Provide the (x, y) coordinate of the cell's center where the given text is located.  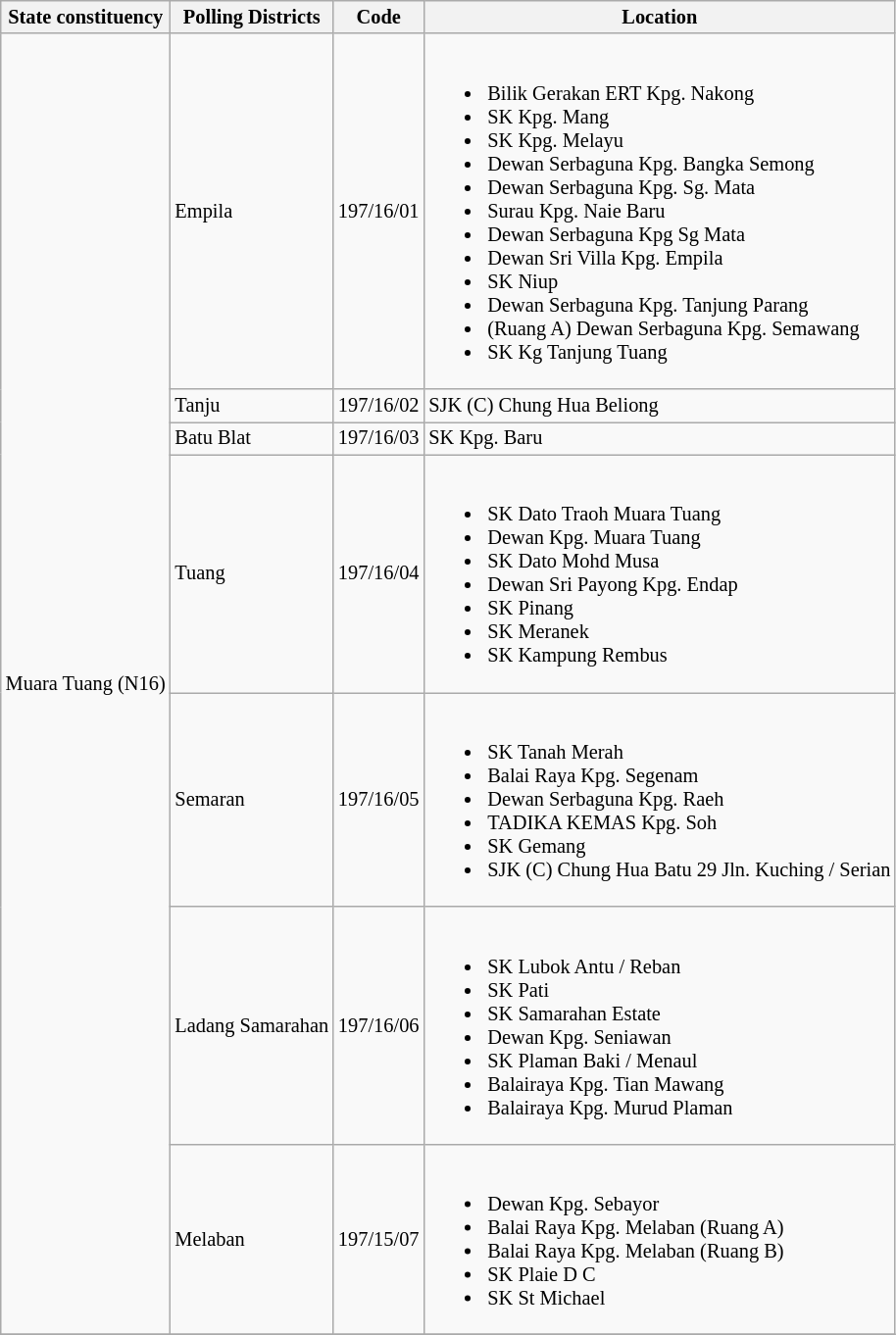
197/16/05 (378, 799)
Dewan Kpg. SebayorBalai Raya Kpg. Melaban (Ruang A)Balai Raya Kpg. Melaban (Ruang B)SK Plaie D CSK St Michael (659, 1239)
Batu Blat (252, 438)
197/16/02 (378, 405)
197/16/03 (378, 438)
Code (378, 17)
SK Lubok Antu / RebanSK PatiSK Samarahan EstateDewan Kpg. SeniawanSK Plaman Baki / MenaulBalairaya Kpg. Tian MawangBalairaya Kpg. Murud Plaman (659, 1025)
Semaran (252, 799)
Location (659, 17)
Empila (252, 211)
197/16/04 (378, 573)
SK Dato Traoh Muara TuangDewan Kpg. Muara TuangSK Dato Mohd MusaDewan Sri Payong Kpg. EndapSK PinangSK MeranekSK Kampung Rembus (659, 573)
SK Kpg. Baru (659, 438)
197/16/06 (378, 1025)
Tanju (252, 405)
197/15/07 (378, 1239)
Ladang Samarahan (252, 1025)
197/16/01 (378, 211)
Tuang (252, 573)
SJK (C) Chung Hua Beliong (659, 405)
Melaban (252, 1239)
SK Tanah MerahBalai Raya Kpg. SegenamDewan Serbaguna Kpg. RaehTADIKA KEMAS Kpg. SohSK GemangSJK (C) Chung Hua Batu 29 Jln. Kuching / Serian (659, 799)
Muara Tuang (N16) (86, 684)
Polling Districts (252, 17)
State constituency (86, 17)
